For the text-containing cell, return its midpoint in [x, y] coordinate format. 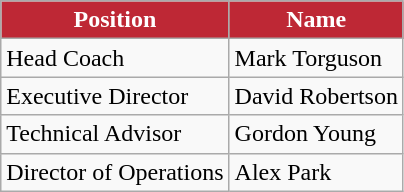
David Robertson [316, 96]
Position [115, 20]
Mark Torguson [316, 58]
Head Coach [115, 58]
Alex Park [316, 172]
Name [316, 20]
Director of Operations [115, 172]
Executive Director [115, 96]
Gordon Young [316, 134]
Technical Advisor [115, 134]
